Return [x, y] of the center of cell containing provided text 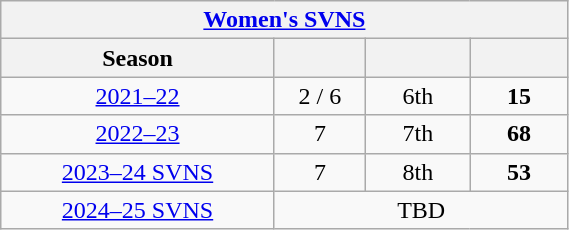
2 / 6 [320, 96]
2023–24 SVNS [138, 172]
2022–23 [138, 134]
8th [418, 172]
Season [138, 58]
68 [519, 134]
2024–25 SVNS [138, 210]
53 [519, 172]
2021–22 [138, 96]
15 [519, 96]
Women's SVNS [284, 20]
TBD [421, 210]
6th [418, 96]
7th [418, 134]
